Scan for the cell matching the given text and deliver its (X, Y) coordinate at center. 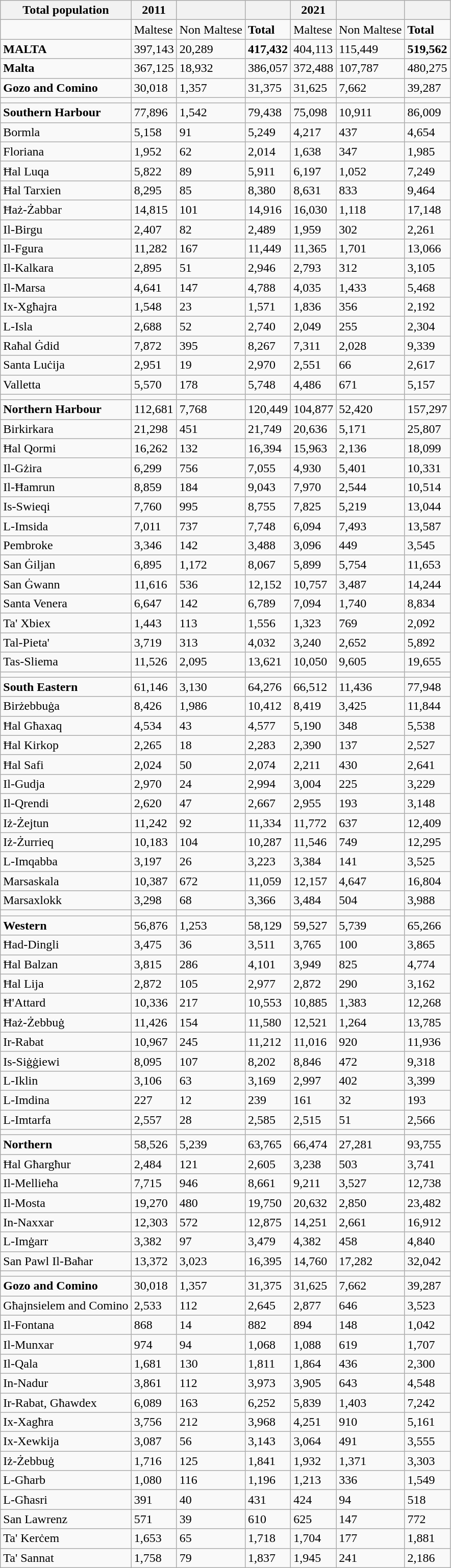
2,877 (313, 1305)
11,436 (370, 687)
825 (370, 964)
1,542 (211, 113)
5,892 (428, 642)
6,252 (268, 1403)
1,985 (428, 151)
Birkirkara (66, 429)
Il-Mosta (66, 1203)
107,787 (370, 68)
MALTA (66, 49)
13,066 (428, 249)
2,074 (268, 764)
14,244 (428, 584)
974 (154, 1344)
9,464 (428, 190)
6,895 (154, 565)
Iż-Żebbuġ (66, 1461)
7,872 (154, 346)
116 (211, 1480)
64,276 (268, 687)
571 (154, 1519)
3,303 (428, 1461)
7,748 (268, 526)
148 (370, 1325)
2,211 (313, 764)
56,876 (154, 926)
43 (211, 726)
1,383 (370, 1003)
995 (211, 506)
2,850 (370, 1203)
217 (211, 1003)
4,101 (268, 964)
536 (211, 584)
63 (211, 1081)
391 (154, 1500)
61,146 (154, 687)
12,157 (313, 881)
10,336 (154, 1003)
4,840 (428, 1242)
5,157 (428, 384)
9,318 (428, 1061)
772 (428, 1519)
26 (211, 862)
19 (211, 365)
3,511 (268, 945)
36 (211, 945)
9,211 (313, 1184)
6,197 (313, 171)
121 (211, 1164)
1,371 (370, 1461)
4,486 (313, 384)
Il-Marsa (66, 288)
431 (268, 1500)
Il-Kalkara (66, 268)
2,645 (268, 1305)
Il-Gudja (66, 784)
Ħal Tarxien (66, 190)
2,265 (154, 745)
66,512 (313, 687)
12,295 (428, 842)
75,098 (313, 113)
Ħal Safi (66, 764)
6,789 (268, 604)
491 (370, 1442)
65,266 (428, 926)
4,577 (268, 726)
Iż-Żurrieq (66, 842)
1,549 (428, 1480)
184 (211, 487)
430 (370, 764)
737 (211, 526)
3,087 (154, 1442)
L-Imsida (66, 526)
519,562 (428, 49)
39 (211, 1519)
910 (370, 1422)
3,555 (428, 1442)
1,443 (154, 623)
3,968 (268, 1422)
2,544 (370, 487)
503 (370, 1164)
47 (211, 803)
10,553 (268, 1003)
28 (211, 1119)
In-Naxxar (66, 1222)
2011 (154, 10)
6,647 (154, 604)
2,946 (268, 268)
13,372 (154, 1261)
3,229 (428, 784)
24 (211, 784)
2,390 (313, 745)
436 (370, 1364)
2,092 (428, 623)
Santa Venera (66, 604)
San Ġwann (66, 584)
1,088 (313, 1344)
5,190 (313, 726)
1,952 (154, 151)
1,986 (211, 706)
2,484 (154, 1164)
4,654 (428, 132)
101 (211, 210)
Santa Luċija (66, 365)
16,030 (313, 210)
7,094 (313, 604)
3,346 (154, 546)
66 (370, 365)
1,716 (154, 1461)
27,281 (370, 1145)
L-Għarb (66, 1480)
5,401 (370, 468)
3,973 (268, 1383)
5,754 (370, 565)
3,162 (428, 984)
4,774 (428, 964)
7,970 (313, 487)
2,557 (154, 1119)
2,028 (370, 346)
17,282 (370, 1261)
290 (370, 984)
5,161 (428, 1422)
2,994 (268, 784)
San Ġiljan (66, 565)
1,403 (370, 1403)
Għajnsielem and Comino (66, 1305)
3,425 (370, 706)
882 (268, 1325)
Tal-Pieta' (66, 642)
646 (370, 1305)
2,186 (428, 1558)
5,538 (428, 726)
313 (211, 642)
3,366 (268, 901)
3,023 (211, 1261)
3,475 (154, 945)
137 (370, 745)
504 (370, 901)
10,412 (268, 706)
6,094 (313, 526)
18,932 (211, 68)
13,785 (428, 1022)
Birżebbuġa (66, 706)
167 (211, 249)
Ta' Sannat (66, 1558)
2,300 (428, 1364)
245 (211, 1042)
1,811 (268, 1364)
Is-Swieqi (66, 506)
6,089 (154, 1403)
386,057 (268, 68)
21,298 (154, 429)
12,303 (154, 1222)
3,298 (154, 901)
5,911 (268, 171)
115,449 (370, 49)
1,841 (268, 1461)
241 (370, 1558)
19,270 (154, 1203)
3,545 (428, 546)
625 (313, 1519)
451 (211, 429)
8,755 (268, 506)
2,283 (268, 745)
7,311 (313, 346)
12,738 (428, 1184)
302 (370, 229)
769 (370, 623)
2,895 (154, 268)
2,688 (154, 326)
367,125 (154, 68)
Marsaskala (66, 881)
68 (211, 901)
1,172 (211, 565)
11,546 (313, 842)
89 (211, 171)
3,238 (313, 1164)
5,739 (370, 926)
L-Iklin (66, 1081)
17,148 (428, 210)
227 (154, 1100)
23 (211, 307)
11,616 (154, 584)
7,493 (370, 526)
1,638 (313, 151)
157,297 (428, 409)
402 (370, 1081)
19,655 (428, 662)
4,217 (313, 132)
Malta (66, 68)
2,661 (370, 1222)
120,449 (268, 409)
93,755 (428, 1145)
2,304 (428, 326)
1,042 (428, 1325)
1,701 (370, 249)
14 (211, 1325)
23,482 (428, 1203)
372,488 (313, 68)
77,948 (428, 687)
21,749 (268, 429)
Southern Harbour (66, 113)
1,836 (313, 307)
3,479 (268, 1242)
5,239 (211, 1145)
5,570 (154, 384)
756 (211, 468)
1,080 (154, 1480)
1,681 (154, 1364)
Ix-Xewkija (66, 1442)
11,844 (428, 706)
63,765 (268, 1145)
4,382 (313, 1242)
14,251 (313, 1222)
8,426 (154, 706)
154 (211, 1022)
1,959 (313, 229)
Ta' Kerċem (66, 1538)
2,566 (428, 1119)
Ix-Xagħra (66, 1422)
920 (370, 1042)
4,251 (313, 1422)
77,896 (154, 113)
32 (370, 1100)
3,382 (154, 1242)
12,409 (428, 822)
Il-Gżira (66, 468)
2,977 (268, 984)
619 (370, 1344)
Ix-Xgħajra (66, 307)
14,916 (268, 210)
3,096 (313, 546)
2,533 (154, 1305)
437 (370, 132)
2,515 (313, 1119)
Ħal Kirkop (66, 745)
11,426 (154, 1022)
1,932 (313, 1461)
3,105 (428, 268)
12 (211, 1100)
4,788 (268, 288)
20,632 (313, 1203)
9,605 (370, 662)
20,289 (211, 49)
L-Għasri (66, 1500)
Iż-Żejtun (66, 822)
5,158 (154, 132)
212 (211, 1422)
8,067 (268, 565)
San Pawl Il-Baħar (66, 1261)
1,881 (428, 1538)
3,523 (428, 1305)
20,636 (313, 429)
Marsaxlokk (66, 901)
South Eastern (66, 687)
5,839 (313, 1403)
L-Isla (66, 326)
1,556 (268, 623)
7,715 (154, 1184)
3,756 (154, 1422)
112,681 (154, 409)
3,905 (313, 1383)
Ir-Rabat, Għawdex (66, 1403)
1,253 (211, 926)
4,032 (268, 642)
10,885 (313, 1003)
141 (370, 862)
16,395 (268, 1261)
424 (313, 1500)
3,861 (154, 1383)
79,438 (268, 113)
10,387 (154, 881)
572 (211, 1222)
4,035 (313, 288)
Is-Siġġiewi (66, 1061)
3,765 (313, 945)
4,534 (154, 726)
643 (370, 1383)
2,049 (313, 326)
3,240 (313, 642)
3,525 (428, 862)
3,527 (370, 1184)
449 (370, 546)
2,192 (428, 307)
3,384 (313, 862)
347 (370, 151)
86,009 (428, 113)
9,339 (428, 346)
1,323 (313, 623)
12,521 (313, 1022)
52,420 (370, 409)
Ħal Lija (66, 984)
50 (211, 764)
312 (370, 268)
5,171 (370, 429)
65 (211, 1538)
1,718 (268, 1538)
Ħal Luqa (66, 171)
749 (370, 842)
12,268 (428, 1003)
2,136 (370, 448)
2,955 (313, 803)
672 (211, 881)
404,113 (313, 49)
1,118 (370, 210)
4,641 (154, 288)
San Lawrenz (66, 1519)
L-Imġarr (66, 1242)
L-Imdina (66, 1100)
12,152 (268, 584)
107 (211, 1061)
178 (211, 384)
82 (211, 229)
11,242 (154, 822)
58,526 (154, 1145)
480,275 (428, 68)
255 (370, 326)
10,757 (313, 584)
458 (370, 1242)
2,740 (268, 326)
163 (211, 1403)
10,050 (313, 662)
11,580 (268, 1022)
Tas-Sliema (66, 662)
3,484 (313, 901)
8,846 (313, 1061)
91 (211, 132)
472 (370, 1061)
130 (211, 1364)
Il-Fontana (66, 1325)
2,605 (268, 1164)
2,793 (313, 268)
18 (211, 745)
2021 (313, 10)
3,865 (428, 945)
1,196 (268, 1480)
15,963 (313, 448)
3,148 (428, 803)
13,044 (428, 506)
2,641 (428, 764)
161 (313, 1100)
3,064 (313, 1442)
225 (370, 784)
637 (370, 822)
3,130 (211, 687)
Il-Qala (66, 1364)
2,407 (154, 229)
8,661 (268, 1184)
92 (211, 822)
5,899 (313, 565)
7,760 (154, 506)
1,758 (154, 1558)
Bormla (66, 132)
2,527 (428, 745)
L-Imtarfa (66, 1119)
11,449 (268, 249)
1,653 (154, 1538)
11,365 (313, 249)
11,334 (268, 822)
1,052 (370, 171)
18,099 (428, 448)
3,106 (154, 1081)
1,213 (313, 1480)
11,653 (428, 565)
11,282 (154, 249)
2,095 (211, 662)
1,068 (268, 1344)
7,825 (313, 506)
2,585 (268, 1119)
3,399 (428, 1081)
Ħaż-Żabbar (66, 210)
8,095 (154, 1061)
Ħaż-Żebbuġ (66, 1022)
1,264 (370, 1022)
1,548 (154, 307)
11,016 (313, 1042)
Ħal Għargħur (66, 1164)
58,129 (268, 926)
Ħ'Attard (66, 1003)
8,380 (268, 190)
1,864 (313, 1364)
19,750 (268, 1203)
7,242 (428, 1403)
10,287 (268, 842)
Il-Munxar (66, 1344)
3,988 (428, 901)
1,707 (428, 1344)
14,815 (154, 210)
2,489 (268, 229)
10,514 (428, 487)
Il-Fgura (66, 249)
239 (268, 1100)
1,837 (268, 1558)
1,945 (313, 1558)
16,262 (154, 448)
4,548 (428, 1383)
1,704 (313, 1538)
3,719 (154, 642)
Il-Birgu (66, 229)
105 (211, 984)
11,212 (268, 1042)
Ta' Xbiex (66, 623)
L-Imqabba (66, 862)
8,267 (268, 346)
3,949 (313, 964)
Il-Mellieħa (66, 1184)
7,768 (211, 409)
Western (66, 926)
Il-Ħamrun (66, 487)
7,011 (154, 526)
Pembroke (66, 546)
894 (313, 1325)
Ħal Balzan (66, 964)
Ir-Rabat (66, 1042)
14,760 (313, 1261)
348 (370, 726)
5,249 (268, 132)
946 (211, 1184)
177 (370, 1538)
4,930 (313, 468)
2,997 (313, 1081)
Valletta (66, 384)
671 (370, 384)
480 (211, 1203)
59,527 (313, 926)
113 (211, 623)
336 (370, 1480)
Ħal Għaxaq (66, 726)
132 (211, 448)
In-Nadur (66, 1383)
56 (211, 1442)
1,433 (370, 288)
13,587 (428, 526)
16,804 (428, 881)
104 (211, 842)
Northern (66, 1145)
9,043 (268, 487)
10,331 (428, 468)
3,197 (154, 862)
7,249 (428, 171)
2,617 (428, 365)
1,740 (370, 604)
Il-Qrendi (66, 803)
868 (154, 1325)
79 (211, 1558)
5,822 (154, 171)
2,261 (428, 229)
5,748 (268, 384)
125 (211, 1461)
3,143 (268, 1442)
518 (428, 1500)
610 (268, 1519)
3,815 (154, 964)
Ħal Qormi (66, 448)
Ħad-Dingli (66, 945)
2,024 (154, 764)
Floriana (66, 151)
2,652 (370, 642)
66,474 (313, 1145)
97 (211, 1242)
32,042 (428, 1261)
397,143 (154, 49)
52 (211, 326)
3,169 (268, 1081)
11,772 (313, 822)
12,875 (268, 1222)
13,621 (268, 662)
10,183 (154, 842)
2,620 (154, 803)
40 (211, 1500)
5,219 (370, 506)
62 (211, 151)
833 (370, 190)
8,631 (313, 190)
5,468 (428, 288)
8,859 (154, 487)
Total population (66, 10)
3,223 (268, 862)
2,014 (268, 151)
2,551 (313, 365)
10,967 (154, 1042)
10,911 (370, 113)
Raħal Ġdid (66, 346)
3,741 (428, 1164)
3,488 (268, 546)
4,647 (370, 881)
286 (211, 964)
2,951 (154, 365)
11,059 (268, 881)
417,432 (268, 49)
7,055 (268, 468)
Northern Harbour (66, 409)
11,936 (428, 1042)
8,295 (154, 190)
6,299 (154, 468)
8,202 (268, 1061)
2,667 (268, 803)
16,912 (428, 1222)
11,526 (154, 662)
3,487 (370, 584)
16,394 (268, 448)
356 (370, 307)
25,807 (428, 429)
395 (211, 346)
85 (211, 190)
3,004 (313, 784)
100 (370, 945)
104,877 (313, 409)
8,419 (313, 706)
8,834 (428, 604)
1,571 (268, 307)
